Provide the (X, Y) coordinate of the cell's center where the given text is located.  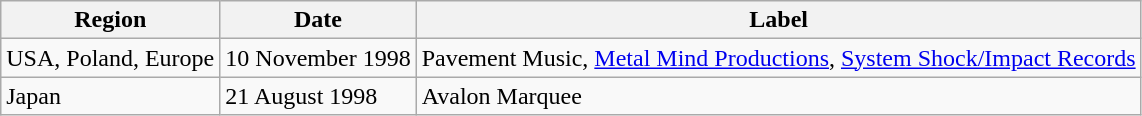
USA, Poland, Europe (110, 58)
Pavement Music, Metal Mind Productions, System Shock/Impact Records (778, 58)
Japan (110, 96)
21 August 1998 (318, 96)
Label (778, 20)
Avalon Marquee (778, 96)
10 November 1998 (318, 58)
Date (318, 20)
Region (110, 20)
